Return (X, Y) of the center of cell containing provided text 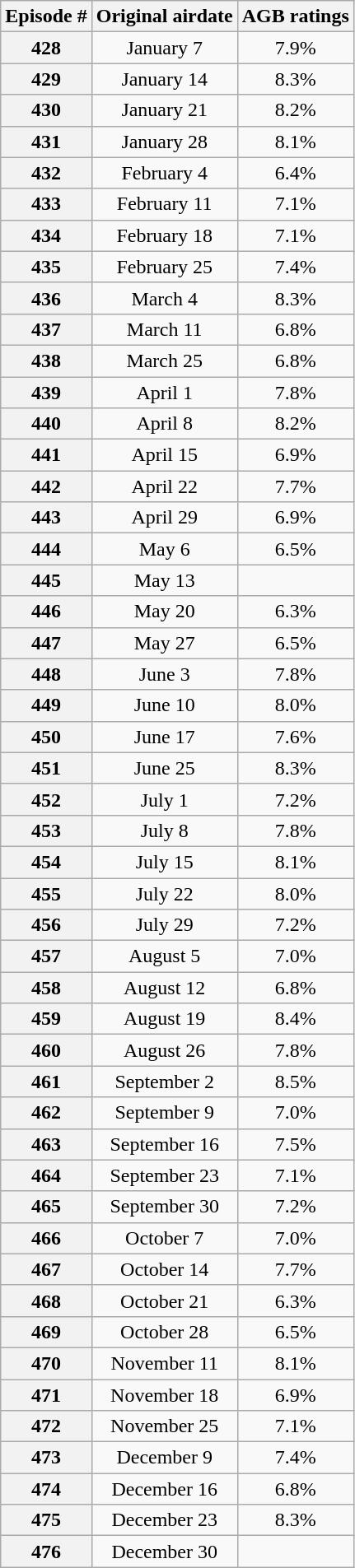
464 (46, 1175)
February 25 (165, 267)
467 (46, 1269)
444 (46, 549)
January 7 (165, 48)
February 18 (165, 235)
435 (46, 267)
466 (46, 1238)
7.6% (295, 737)
April 29 (165, 518)
470 (46, 1363)
June 17 (165, 737)
July 1 (165, 799)
October 21 (165, 1300)
October 14 (165, 1269)
Original airdate (165, 16)
December 9 (165, 1458)
April 22 (165, 486)
472 (46, 1426)
8.5% (295, 1082)
475 (46, 1520)
June 25 (165, 768)
7.5% (295, 1144)
451 (46, 768)
462 (46, 1113)
January 28 (165, 142)
440 (46, 424)
468 (46, 1300)
453 (46, 831)
April 1 (165, 393)
July 8 (165, 831)
September 16 (165, 1144)
461 (46, 1082)
439 (46, 393)
455 (46, 893)
July 15 (165, 862)
429 (46, 79)
March 25 (165, 361)
May 20 (165, 612)
September 9 (165, 1113)
458 (46, 988)
432 (46, 173)
July 22 (165, 893)
436 (46, 298)
June 3 (165, 674)
469 (46, 1332)
474 (46, 1489)
460 (46, 1050)
December 23 (165, 1520)
431 (46, 142)
April 15 (165, 455)
452 (46, 799)
448 (46, 674)
June 10 (165, 705)
459 (46, 1019)
445 (46, 580)
450 (46, 737)
7.9% (295, 48)
476 (46, 1552)
August 26 (165, 1050)
438 (46, 361)
September 23 (165, 1175)
February 11 (165, 204)
November 18 (165, 1395)
434 (46, 235)
471 (46, 1395)
November 11 (165, 1363)
December 30 (165, 1552)
February 4 (165, 173)
March 11 (165, 329)
457 (46, 956)
447 (46, 643)
October 28 (165, 1332)
September 30 (165, 1207)
441 (46, 455)
August 12 (165, 988)
463 (46, 1144)
8.4% (295, 1019)
437 (46, 329)
May 27 (165, 643)
473 (46, 1458)
Episode # (46, 16)
January 21 (165, 110)
August 19 (165, 1019)
6.4% (295, 173)
456 (46, 925)
April 8 (165, 424)
August 5 (165, 956)
December 16 (165, 1489)
465 (46, 1207)
July 29 (165, 925)
454 (46, 862)
May 13 (165, 580)
443 (46, 518)
428 (46, 48)
AGB ratings (295, 16)
October 7 (165, 1238)
446 (46, 612)
November 25 (165, 1426)
January 14 (165, 79)
May 6 (165, 549)
March 4 (165, 298)
449 (46, 705)
September 2 (165, 1082)
433 (46, 204)
442 (46, 486)
430 (46, 110)
